Provide the [x, y] coordinate of the cell's center where the given text is located.  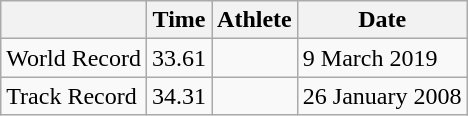
World Record [74, 58]
Date [382, 20]
33.61 [180, 58]
34.31 [180, 96]
9 March 2019 [382, 58]
Athlete [255, 20]
Time [180, 20]
26 January 2008 [382, 96]
Track Record [74, 96]
